Extract the (x, y) coordinate from the center of the cell holding the provided text.  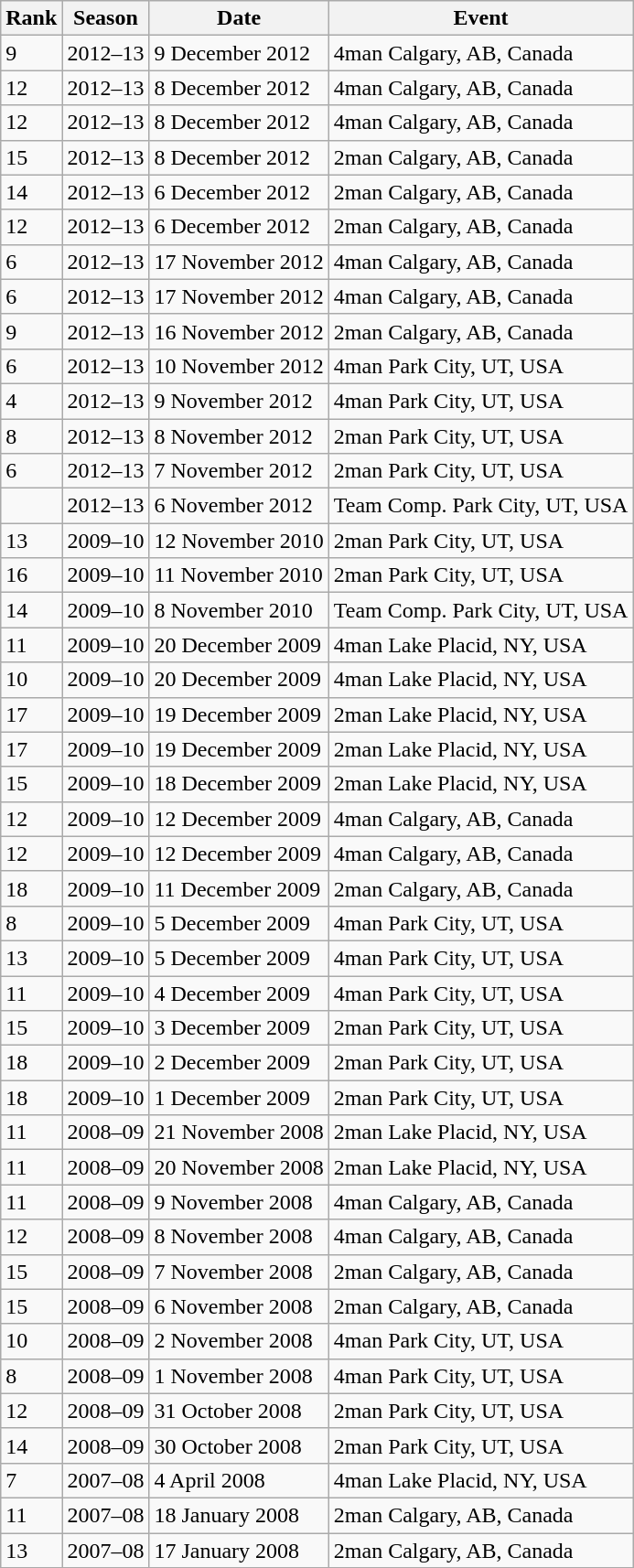
1 November 2008 (239, 1376)
Event (481, 18)
8 November 2010 (239, 610)
30 October 2008 (239, 1445)
21 November 2008 (239, 1133)
9 November 2008 (239, 1202)
9 December 2012 (239, 53)
Date (239, 18)
18 December 2009 (239, 784)
31 October 2008 (239, 1411)
2 December 2009 (239, 1063)
6 November 2012 (239, 506)
7 November 2008 (239, 1272)
4 December 2009 (239, 993)
8 November 2012 (239, 436)
1 December 2009 (239, 1098)
18 January 2008 (239, 1515)
16 (31, 575)
Rank (31, 18)
9 November 2012 (239, 401)
20 November 2008 (239, 1167)
6 November 2008 (239, 1306)
12 November 2010 (239, 541)
3 December 2009 (239, 1028)
7 November 2012 (239, 471)
16 November 2012 (239, 331)
4 April 2008 (239, 1480)
7 (31, 1480)
4 (31, 401)
Season (106, 18)
2 November 2008 (239, 1341)
8 November 2008 (239, 1237)
10 November 2012 (239, 366)
17 January 2008 (239, 1551)
11 December 2009 (239, 888)
11 November 2010 (239, 575)
